Pinpoint the cell where the given text exists, returning its (X, Y) midpoint coordinate. 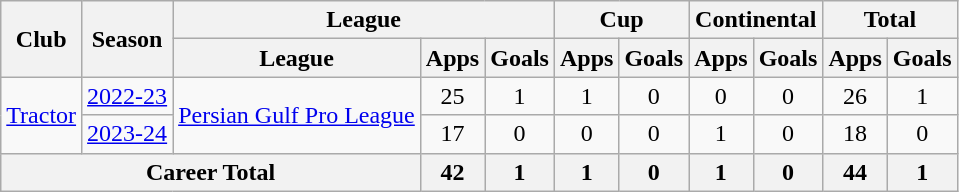
44 (855, 172)
26 (855, 96)
25 (452, 96)
Continental (756, 20)
Career Total (211, 172)
Persian Gulf Pro League (297, 115)
Tractor (42, 115)
Club (42, 39)
18 (855, 134)
2022-23 (128, 96)
Cup (621, 20)
2023-24 (128, 134)
Season (128, 39)
17 (452, 134)
Total (890, 20)
42 (452, 172)
